Output the [X, Y] coordinate of the center of the cell containing the given text.  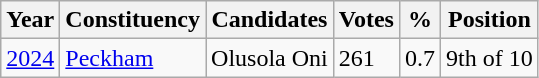
Peckham [133, 58]
Constituency [133, 20]
0.7 [420, 58]
Year [30, 20]
2024 [30, 58]
% [420, 20]
9th of 10 [490, 58]
Position [490, 20]
Olusola Oni [270, 58]
Candidates [270, 20]
261 [366, 58]
Votes [366, 20]
